Output the [x, y] coordinate of the center of the cell containing the given text.  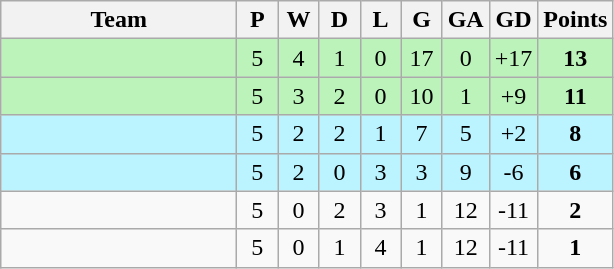
+2 [514, 134]
+17 [514, 58]
6 [576, 172]
11 [576, 96]
GD [514, 20]
P [258, 20]
+9 [514, 96]
-6 [514, 172]
W [298, 20]
13 [576, 58]
9 [466, 172]
8 [576, 134]
GA [466, 20]
17 [422, 58]
L [380, 20]
10 [422, 96]
G [422, 20]
7 [422, 134]
D [340, 20]
Team [119, 20]
Points [576, 20]
